Extract the (x, y) coordinate from the center of the cell holding the provided text.  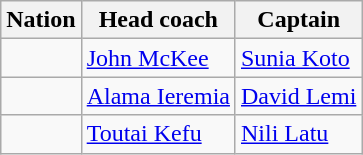
Captain (298, 20)
Sunia Koto (298, 58)
Toutai Kefu (158, 134)
David Lemi (298, 96)
Head coach (158, 20)
John McKee (158, 58)
Nation (41, 20)
Nili Latu (298, 134)
Alama Ieremia (158, 96)
